Locate the cell with the specified text and output its (x, y) center coordinate. 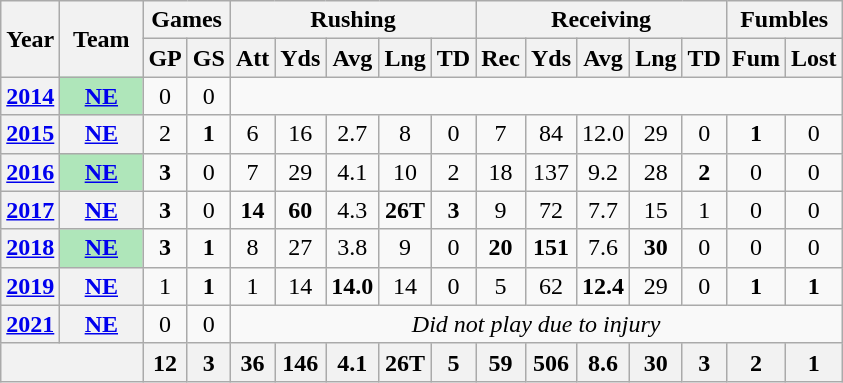
84 (550, 134)
20 (501, 248)
27 (300, 248)
137 (550, 172)
7.6 (604, 248)
151 (550, 248)
2016 (30, 172)
72 (550, 210)
146 (300, 362)
GS (208, 58)
12.4 (604, 286)
Rec (501, 58)
Year (30, 39)
60 (300, 210)
2.7 (352, 134)
12 (165, 362)
14.0 (352, 286)
Att (252, 58)
Lost (814, 58)
2019 (30, 286)
3.8 (352, 248)
7.7 (604, 210)
9.2 (604, 172)
8.6 (604, 362)
Fum (756, 58)
2018 (30, 248)
506 (550, 362)
2017 (30, 210)
16 (300, 134)
2014 (30, 96)
GP (165, 58)
36 (252, 362)
59 (501, 362)
2015 (30, 134)
Fumbles (784, 20)
Did not play due to injury (536, 324)
Games (186, 20)
Team (102, 39)
18 (501, 172)
15 (656, 210)
2021 (30, 324)
Receiving (602, 20)
28 (656, 172)
12.0 (604, 134)
62 (550, 286)
6 (252, 134)
10 (405, 172)
Rushing (352, 20)
4.3 (352, 210)
